Return the (x, y) coordinate for the center point of the cell that contains the specified text.  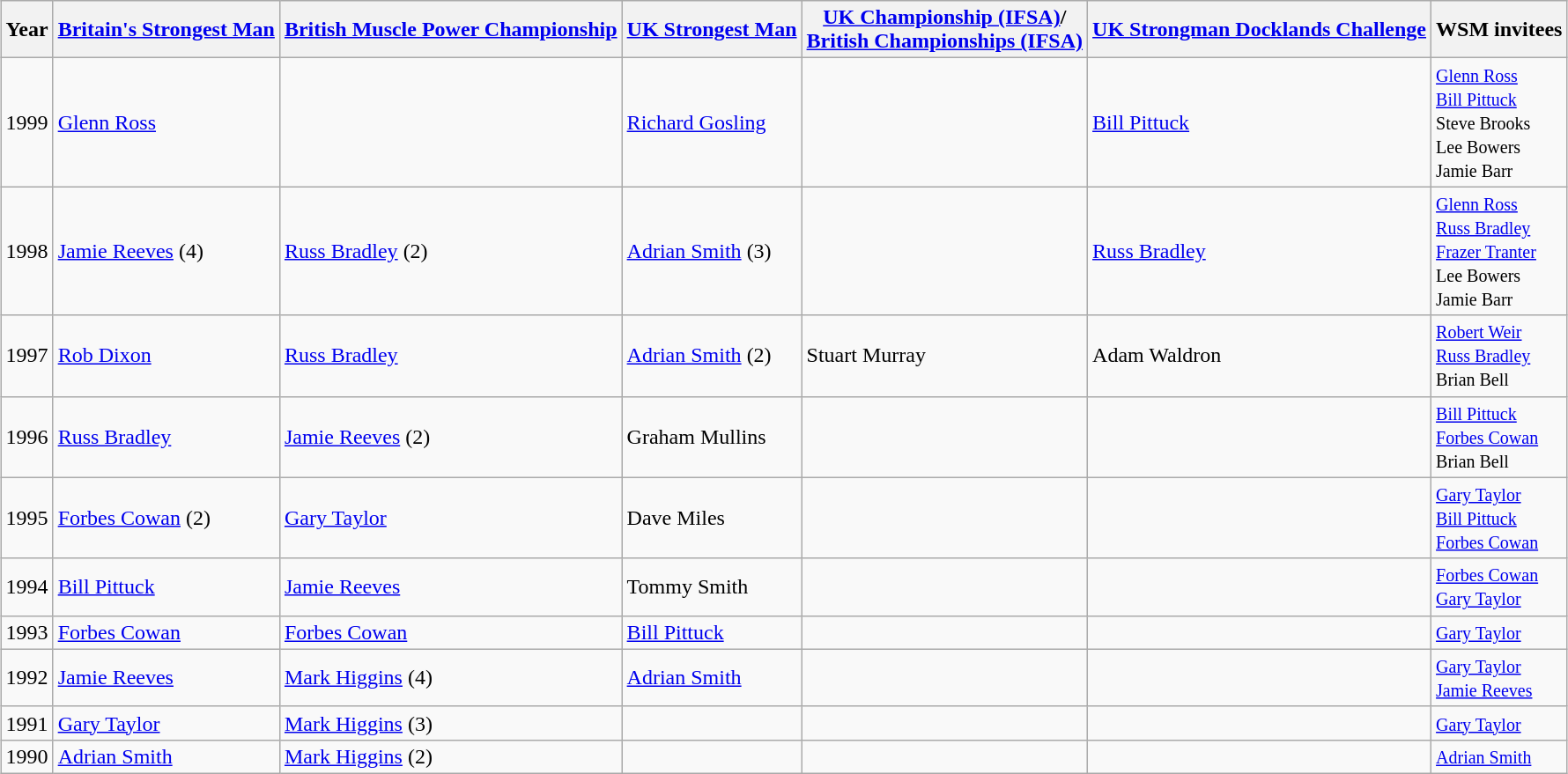
1994 (26, 586)
Glenn RossBill PittuckSteve BrooksLee BowersJamie Barr (1499, 122)
UK Strongman Docklands Challenge (1260, 30)
1991 (26, 723)
British Muscle Power Championship (451, 30)
Bill PittuckForbes CowanBrian Bell (1499, 437)
Robert WeirRuss BradleyBrian Bell (1499, 356)
Gary TaylorJamie Reeves (1499, 678)
1992 (26, 678)
Russ Bradley (2) (451, 251)
Adam Waldron (1260, 356)
Glenn RossRuss BradleyFrazer TranterLee BowersJamie Barr (1499, 251)
1996 (26, 437)
Forbes Cowan (2) (166, 518)
Glenn Ross (166, 122)
Richard Gosling (712, 122)
Graham Mullins (712, 437)
UK Strongest Man (712, 30)
UK Championship (IFSA)/British Championships (IFSA) (944, 30)
WSM invitees (1499, 30)
1993 (26, 632)
1990 (26, 756)
Tommy Smith (712, 586)
Jamie Reeves (4) (166, 251)
1997 (26, 356)
Year (26, 30)
Mark Higgins (3) (451, 723)
1999 (26, 122)
Forbes CowanGary Taylor (1499, 586)
Rob Dixon (166, 356)
1998 (26, 251)
Adrian Smith (3) (712, 251)
Dave Miles (712, 518)
Mark Higgins (2) (451, 756)
Mark Higgins (4) (451, 678)
Gary TaylorBill PittuckForbes Cowan (1499, 518)
Adrian Smith (2) (712, 356)
Jamie Reeves (2) (451, 437)
Britain's Strongest Man (166, 30)
Stuart Murray (944, 356)
1995 (26, 518)
